Return the [x, y] coordinate for the center point of the cell that contains the specified text.  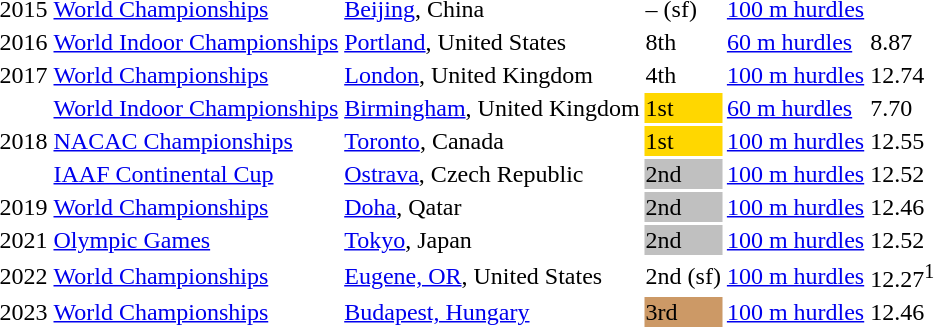
NACAC Championships [196, 141]
Doha, Qatar [492, 207]
3rd [683, 312]
London, United Kingdom [492, 75]
Birmingham, United Kingdom [492, 108]
8th [683, 42]
Eugene, OR, United States [492, 276]
IAAF Continental Cup [196, 174]
Toronto, Canada [492, 141]
Ostrava, Czech Republic [492, 174]
Tokyo, Japan [492, 240]
4th [683, 75]
Olympic Games [196, 240]
Budapest, Hungary [492, 312]
Portland, United States [492, 42]
2nd (sf) [683, 276]
